Detect which cell encompasses the target text, then output its (X, Y) center coordinate. 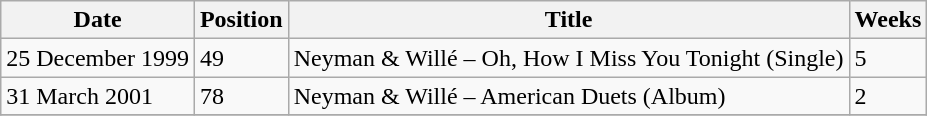
2 (888, 96)
25 December 1999 (98, 58)
Weeks (888, 20)
Neyman & Willé – American Duets (Album) (568, 96)
Date (98, 20)
Title (568, 20)
5 (888, 58)
Position (241, 20)
31 March 2001 (98, 96)
Neyman & Willé – Oh, How I Miss You Tonight (Single) (568, 58)
78 (241, 96)
49 (241, 58)
